From the cell containing the given text, extract its center point as (x, y) coordinate. 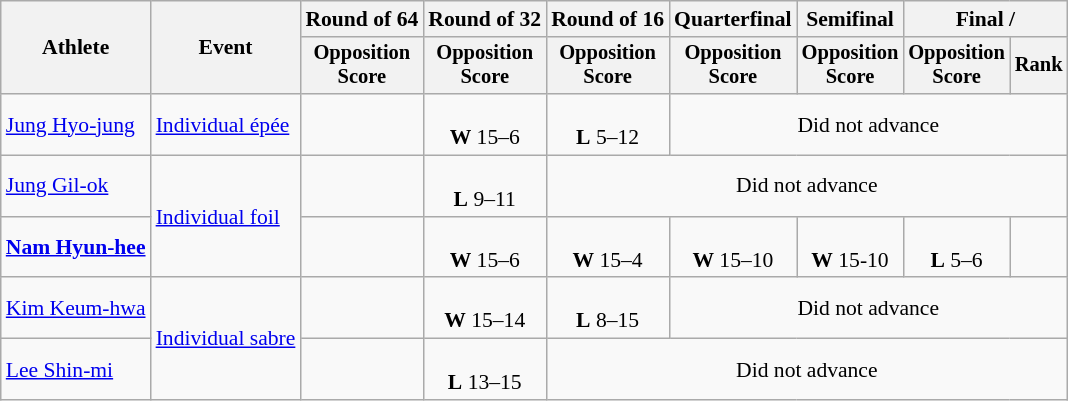
Kim Keum-hwa (76, 308)
Round of 64 (362, 19)
Jung Hyo-jung (76, 124)
Event (226, 48)
W 15–10 (733, 248)
W 15–14 (484, 308)
Individual sabre (226, 339)
Quarterfinal (733, 19)
Individual épée (226, 124)
Athlete (76, 48)
Nam Hyun-hee (76, 248)
Round of 16 (608, 19)
W 15-10 (850, 248)
L 13–15 (484, 370)
L 5–6 (956, 248)
Final / (985, 19)
Rank (1039, 66)
Jung Gil-ok (76, 186)
W 15–4 (608, 248)
L 8–15 (608, 308)
L 9–11 (484, 186)
Individual foil (226, 217)
Semifinal (850, 19)
L 5–12 (608, 124)
Lee Shin-mi (76, 370)
Round of 32 (484, 19)
